Provide the (X, Y) coordinate of the cell's center where the given text is located.  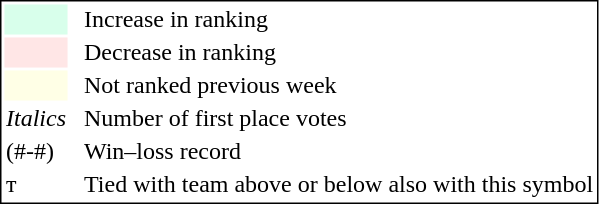
Increase in ranking (338, 19)
Italics (36, 119)
Number of first place votes (338, 119)
Decrease in ranking (338, 53)
Win–loss record (338, 151)
Not ranked previous week (338, 85)
т (36, 185)
Tied with team above or below also with this symbol (338, 185)
(#-#) (36, 151)
